Locate the cell with the specified text and output its [X, Y] center coordinate. 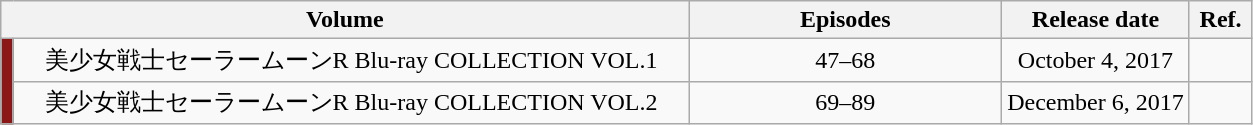
Volume [345, 20]
Ref. [1220, 20]
October 4, 2017 [1096, 60]
美少女戦士セーラームーンR Blu-ray COLLECTION VOL.1 [351, 60]
47–68 [846, 60]
Release date [1096, 20]
Episodes [846, 20]
美少女戦士セーラームーンR Blu-ray COLLECTION VOL.2 [351, 102]
December 6, 2017 [1096, 102]
69–89 [846, 102]
